Pinpoint the cell where the given text exists, returning its (x, y) midpoint coordinate. 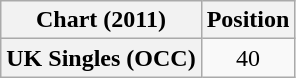
UK Singles (OCC) (101, 58)
Position (248, 20)
40 (248, 58)
Chart (2011) (101, 20)
